Output the (x, y) coordinate of the center of the cell containing the given text.  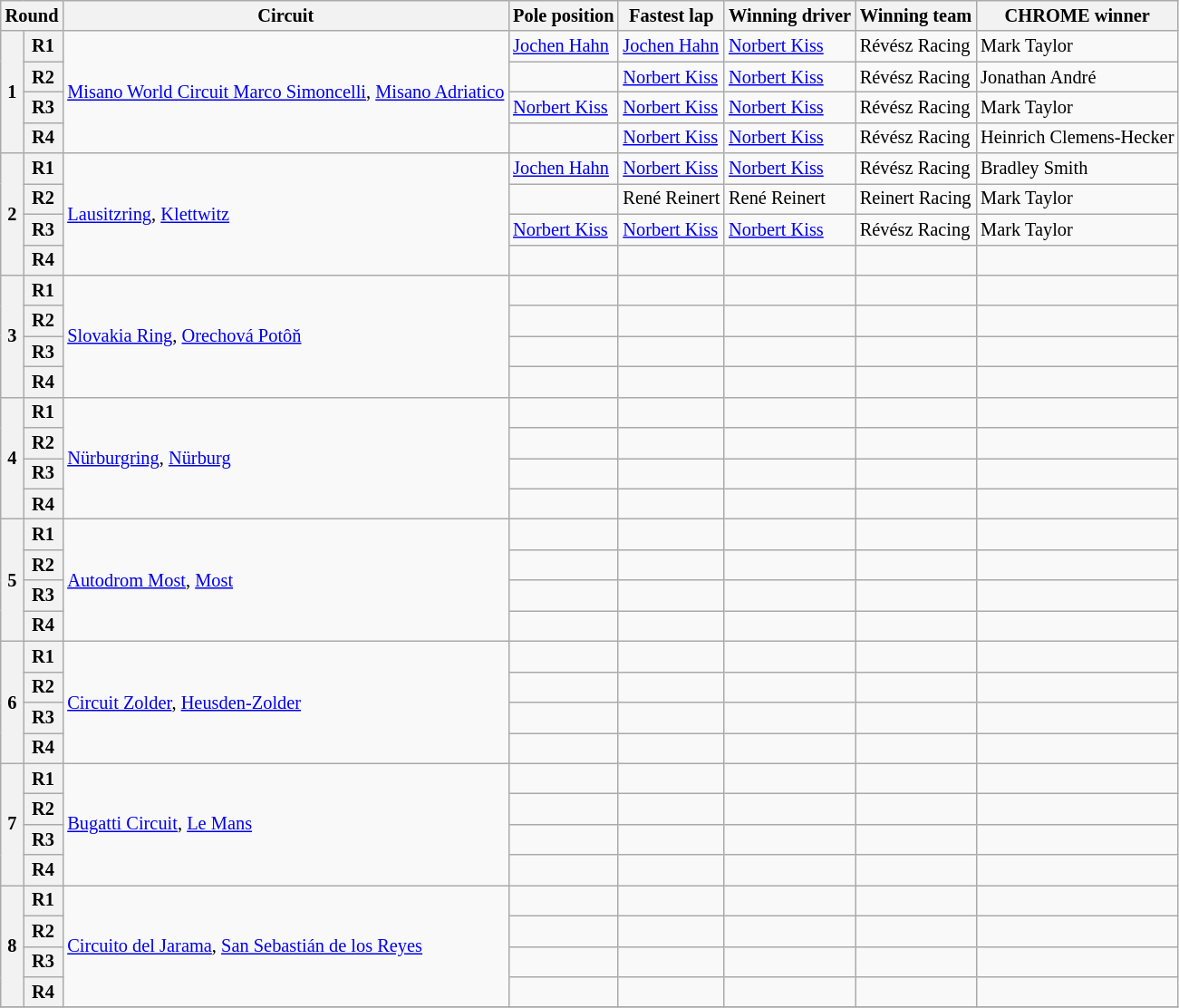
Autodrom Most, Most (285, 580)
8 (13, 946)
Circuit Zolder, Heusden-Zolder (285, 702)
Round (33, 15)
3 (13, 335)
Jonathan André (1077, 77)
1 (13, 92)
7 (13, 825)
Bradley Smith (1077, 169)
Circuito del Jarama, San Sebastián de los Reyes (285, 946)
Bugatti Circuit, Le Mans (285, 825)
Winning driver (790, 15)
Nürburgring, Nürburg (285, 459)
Lausitzring, Klettwitz (285, 214)
5 (13, 580)
Reinert Racing (915, 199)
Misano World Circuit Marco Simoncelli, Misano Adriatico (285, 92)
Heinrich Clemens-Hecker (1077, 138)
2 (13, 214)
6 (13, 702)
Fastest lap (671, 15)
Slovakia Ring, Orechová Potôň (285, 335)
Pole position (564, 15)
Circuit (285, 15)
4 (13, 459)
CHROME winner (1077, 15)
Winning team (915, 15)
